Locate the cell with the specified text and output its (x, y) center coordinate. 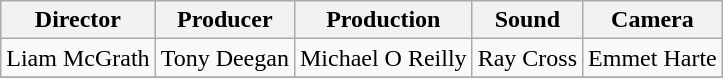
Director (78, 20)
Sound (527, 20)
Ray Cross (527, 58)
Tony Deegan (224, 58)
Michael O Reilly (383, 58)
Emmet Harte (653, 58)
Production (383, 20)
Producer (224, 20)
Liam McGrath (78, 58)
Camera (653, 20)
